Determine the (X, Y) coordinate at the center of the cell enclosing the given text.  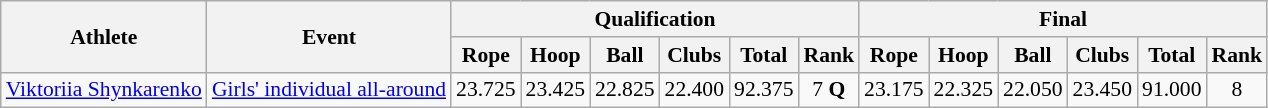
92.375 (764, 90)
Final (1063, 19)
23.175 (894, 90)
22.825 (624, 90)
Event (329, 36)
23.725 (486, 90)
22.050 (1032, 90)
7 Q (830, 90)
23.450 (1102, 90)
22.400 (694, 90)
Athlete (104, 36)
91.000 (1172, 90)
22.325 (964, 90)
Girls' individual all-around (329, 90)
23.425 (556, 90)
Qualification (655, 19)
Viktoriia Shynkarenko (104, 90)
8 (1238, 90)
